From the cell containing the given text, extract its center point as [X, Y] coordinate. 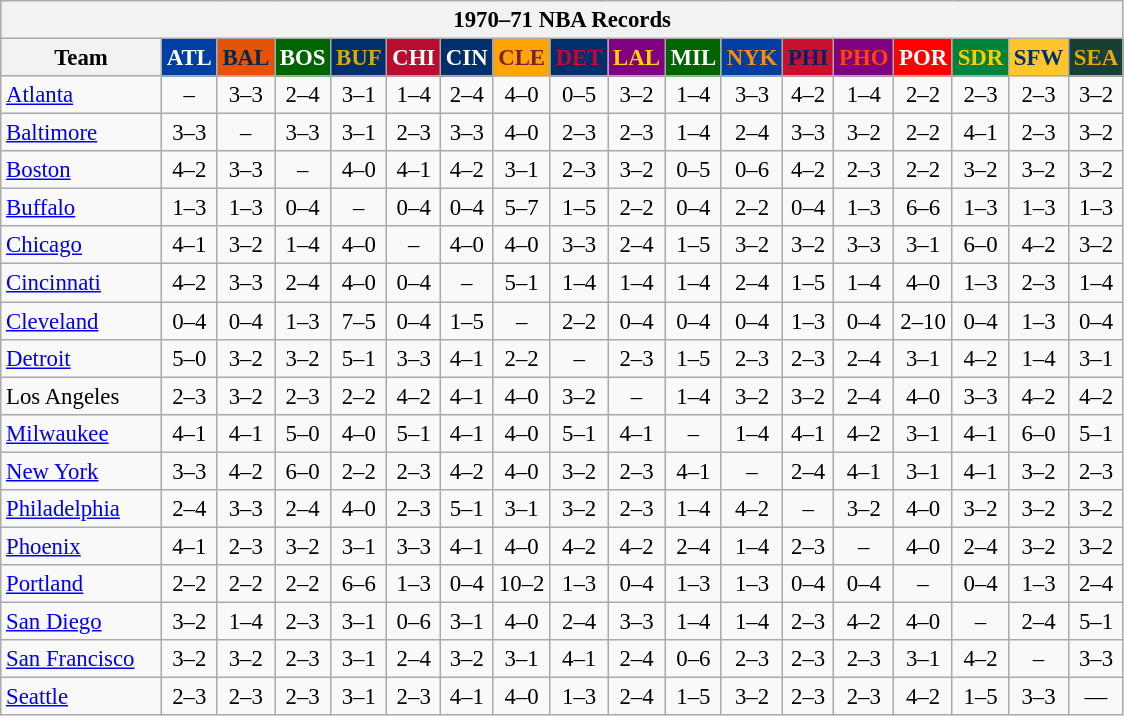
BAL [246, 58]
CHI [414, 58]
San Diego [82, 621]
Cleveland [82, 321]
— [1096, 697]
Phoenix [82, 546]
Team [82, 58]
PHO [864, 58]
Los Angeles [82, 396]
PHI [808, 58]
San Francisco [82, 659]
BUF [359, 58]
Boston [82, 170]
New York [82, 471]
Buffalo [82, 208]
Chicago [82, 245]
Detroit [82, 358]
Baltimore [82, 133]
LAL [636, 58]
Seattle [82, 697]
SEA [1096, 58]
BOS [303, 58]
1970–71 NBA Records [562, 20]
NYK [752, 58]
Milwaukee [82, 433]
CIN [467, 58]
5–7 [522, 208]
POR [924, 58]
Philadelphia [82, 509]
Portland [82, 584]
Atlanta [82, 95]
MIL [693, 58]
Cincinnati [82, 283]
CLE [522, 58]
ATL [189, 58]
7–5 [359, 321]
DET [578, 58]
2–10 [924, 321]
SDR [980, 58]
SFW [1039, 58]
10–2 [522, 584]
